Provide the (x, y) coordinate of the cell's center where the given text is located.  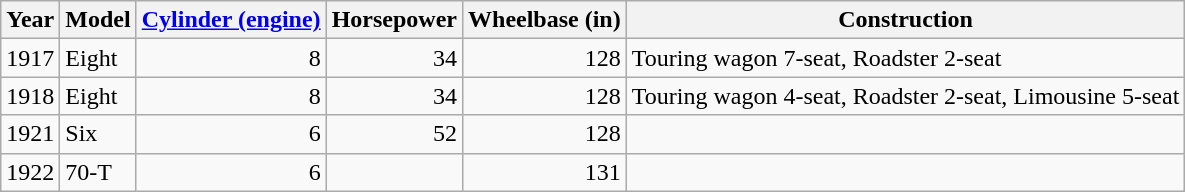
Wheelbase (in) (545, 20)
52 (394, 134)
Horsepower (394, 20)
1917 (30, 58)
Construction (906, 20)
70-T (98, 172)
Six (98, 134)
1921 (30, 134)
Year (30, 20)
Touring wagon 7-seat, Roadster 2-seat (906, 58)
Cylinder (engine) (231, 20)
Touring wagon 4-seat, Roadster 2-seat, Limousine 5-seat (906, 96)
131 (545, 172)
1918 (30, 96)
Model (98, 20)
1922 (30, 172)
